Detect which cell encompasses the target text, then output its (X, Y) center coordinate. 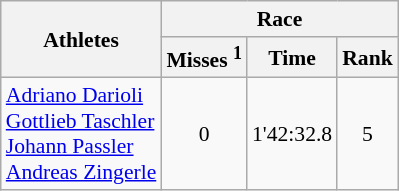
0 (204, 134)
Athletes (82, 40)
Race (279, 19)
Misses 1 (204, 58)
Rank (368, 58)
5 (368, 134)
Adriano DarioliGottlieb TaschlerJohann PasslerAndreas Zingerle (82, 134)
Time (292, 58)
1'42:32.8 (292, 134)
